Determine the [x, y] coordinate at the center of the cell enclosing the given text.  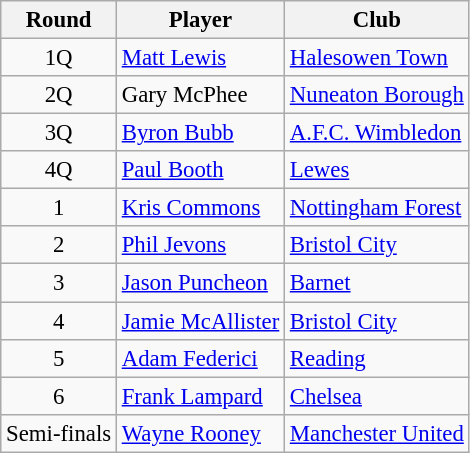
Chelsea [378, 396]
Reading [378, 358]
4 [59, 321]
2 [59, 245]
5 [59, 358]
Nuneaton Borough [378, 95]
3Q [59, 133]
Manchester United [378, 433]
Frank Lampard [200, 396]
2Q [59, 95]
Adam Federici [200, 358]
Semi-finals [59, 433]
Gary McPhee [200, 95]
Nottingham Forest [378, 208]
Matt Lewis [200, 58]
Club [378, 20]
Wayne Rooney [200, 433]
4Q [59, 170]
6 [59, 396]
Paul Booth [200, 170]
Jason Puncheon [200, 283]
Player [200, 20]
Halesowen Town [378, 58]
1Q [59, 58]
Round [59, 20]
Kris Commons [200, 208]
Lewes [378, 170]
A.F.C. Wimbledon [378, 133]
3 [59, 283]
Jamie McAllister [200, 321]
Byron Bubb [200, 133]
1 [59, 208]
Barnet [378, 283]
Phil Jevons [200, 245]
